Capture the cell that displays the provided text and extract its (x, y) central coordinate. 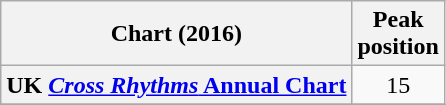
Peakposition (398, 34)
Chart (2016) (176, 34)
UK Cross Rhythms Annual Chart (176, 85)
15 (398, 85)
